Return the (X, Y) coordinate for the center point of the cell that contains the specified text.  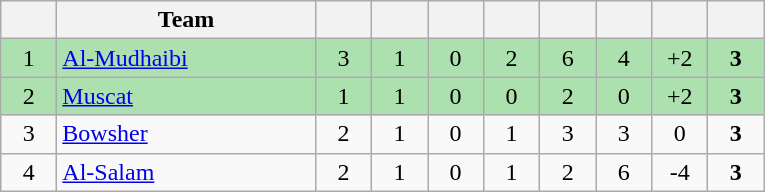
Bowsher (186, 134)
Team (186, 20)
Muscat (186, 96)
-4 (680, 172)
Al-Salam (186, 172)
Al-Mudhaibi (186, 58)
